Find where the given text appears and provide that cell's center as (X, Y) coordinate. 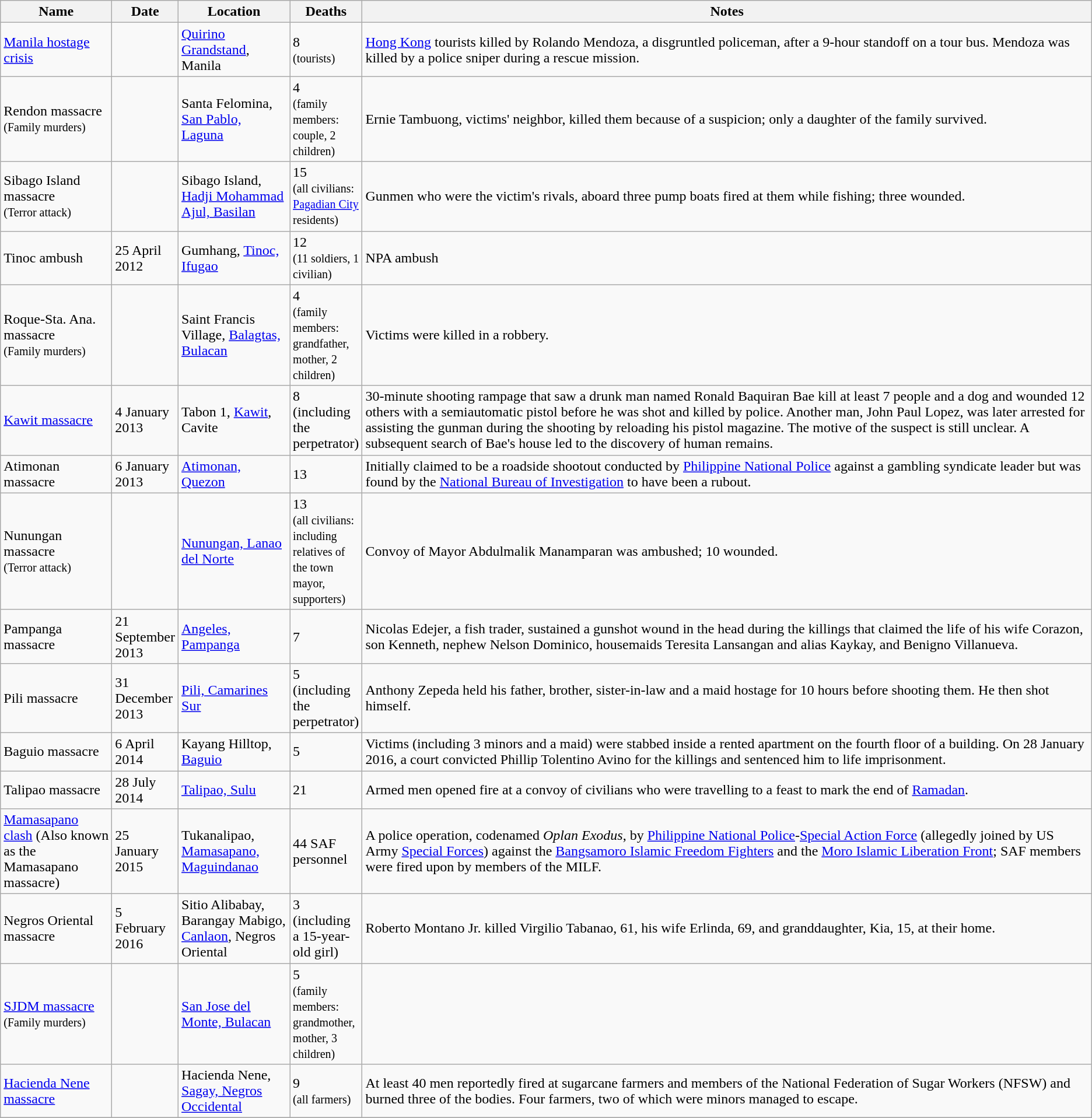
Ernie Tambuong, victims' neighbor, killed them because of a suspicion; only a daughter of the family survived. (727, 119)
21 (326, 790)
Sibago Island massacre(Terror attack) (56, 196)
NPA ambush (727, 258)
4 January 2013 (145, 420)
Victims were killed in a robbery. (727, 335)
Pili, Camarines Sur (235, 698)
Manila hostage crisis (56, 50)
Santa Felomina, San Pablo, Laguna (235, 119)
Saint Francis Village, Balagtas, Bulacan (235, 335)
Date (145, 12)
Hacienda Nene, Sagay, Negros Occidental (235, 1091)
Mamasapano clash (Also known as the Mamasapano massacre) (56, 851)
5(family members: grandmother, mother, 3 children) (326, 1014)
San Jose del Monte, Bulacan (235, 1014)
Name (56, 12)
Roque-Sta. Ana. massacre(Family murders) (56, 335)
Kawit massacre (56, 420)
Nunungan, Lanao del Norte (235, 551)
13 (326, 474)
Talipao massacre (56, 790)
5 February 2016 (145, 928)
4(family members: grandfather, mother, 2 children) (326, 335)
Negros Oriental massacre (56, 928)
28 July 2014 (145, 790)
Convoy of Mayor Abdulmalik Manamparan was ambushed; 10 wounded. (727, 551)
Rendon massacre(Family murders) (56, 119)
Pili massacre (56, 698)
6 April 2014 (145, 751)
25 January 2015 (145, 851)
6 January 2013 (145, 474)
5 (including the perpetrator) (326, 698)
Nunungan massacre(Terror attack) (56, 551)
8 (including the perpetrator) (326, 420)
Angeles, Pampanga (235, 636)
5 (326, 751)
Gunmen who were the victim's rivals, aboard three pump boats fired at them while fishing; three wounded. (727, 196)
Sibago Island, Hadji Mohammad Ajul, Basilan (235, 196)
Armed men opened fire at a convoy of civilians who were travelling to a feast to mark the end of Ramadan. (727, 790)
4(family members: couple, 2 children) (326, 119)
Sitio Alibabay, Barangay Mabigo, Canlaon, Negros Oriental (235, 928)
8(tourists) (326, 50)
Location (235, 12)
Notes (727, 12)
12(11 soldiers, 1 civilian) (326, 258)
3 (including a 15-year-old girl) (326, 928)
Gumhang, Tinoc, Ifugao (235, 258)
Baguio massacre (56, 751)
Tukanalipao, Mamasapano, Maguindanao (235, 851)
Quirino Grandstand, Manila (235, 50)
Talipao, Sulu (235, 790)
Deaths (326, 12)
21 September 2013 (145, 636)
Kayang Hilltop, Baguio (235, 751)
25 April 2012 (145, 258)
SJDM massacre(Family murders) (56, 1014)
44 SAF personnel (326, 851)
Tabon 1, Kawit, Cavite (235, 420)
Hacienda Nene massacre (56, 1091)
31 December 2013 (145, 698)
Tinoc ambush (56, 258)
Anthony Zepeda held his father, brother, sister-in-law and a maid hostage for 10 hours before shooting them. He then shot himself. (727, 698)
15(all civilians: Pagadian City residents) (326, 196)
Atimonan massacre (56, 474)
Roberto Montano Jr. killed Virgilio Tabanao, 61, his wife Erlinda, 69, and granddaughter, Kia, 15, at their home. (727, 928)
9(all farmers) (326, 1091)
Atimonan, Quezon (235, 474)
7 (326, 636)
Pampanga massacre (56, 636)
13(all civilians: including relatives of the town mayor, supporters) (326, 551)
